Return (X, Y) of the center of cell containing provided text 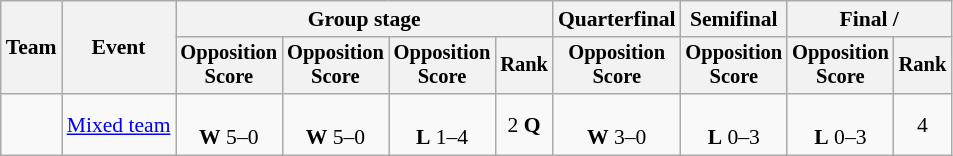
Semifinal (734, 19)
W 3–0 (617, 124)
Quarterfinal (617, 19)
L 1–4 (442, 124)
Team (32, 48)
Event (119, 48)
4 (923, 124)
Mixed team (119, 124)
Final / (869, 19)
2 Q (524, 124)
Group stage (364, 19)
